Return (x, y) of the center of cell containing provided text 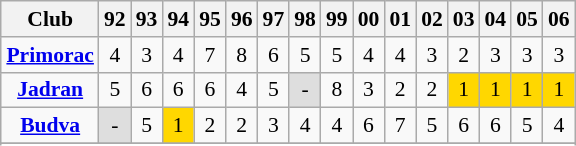
99 (337, 19)
05 (527, 19)
03 (464, 19)
00 (369, 19)
02 (432, 19)
95 (210, 19)
93 (147, 19)
98 (305, 19)
Budva (50, 126)
Jadran (50, 90)
94 (178, 19)
01 (400, 19)
Primorac (50, 55)
06 (559, 19)
Club (50, 19)
04 (496, 19)
92 (115, 19)
97 (274, 19)
96 (242, 19)
